Detect which cell encompasses the target text, then output its (x, y) center coordinate. 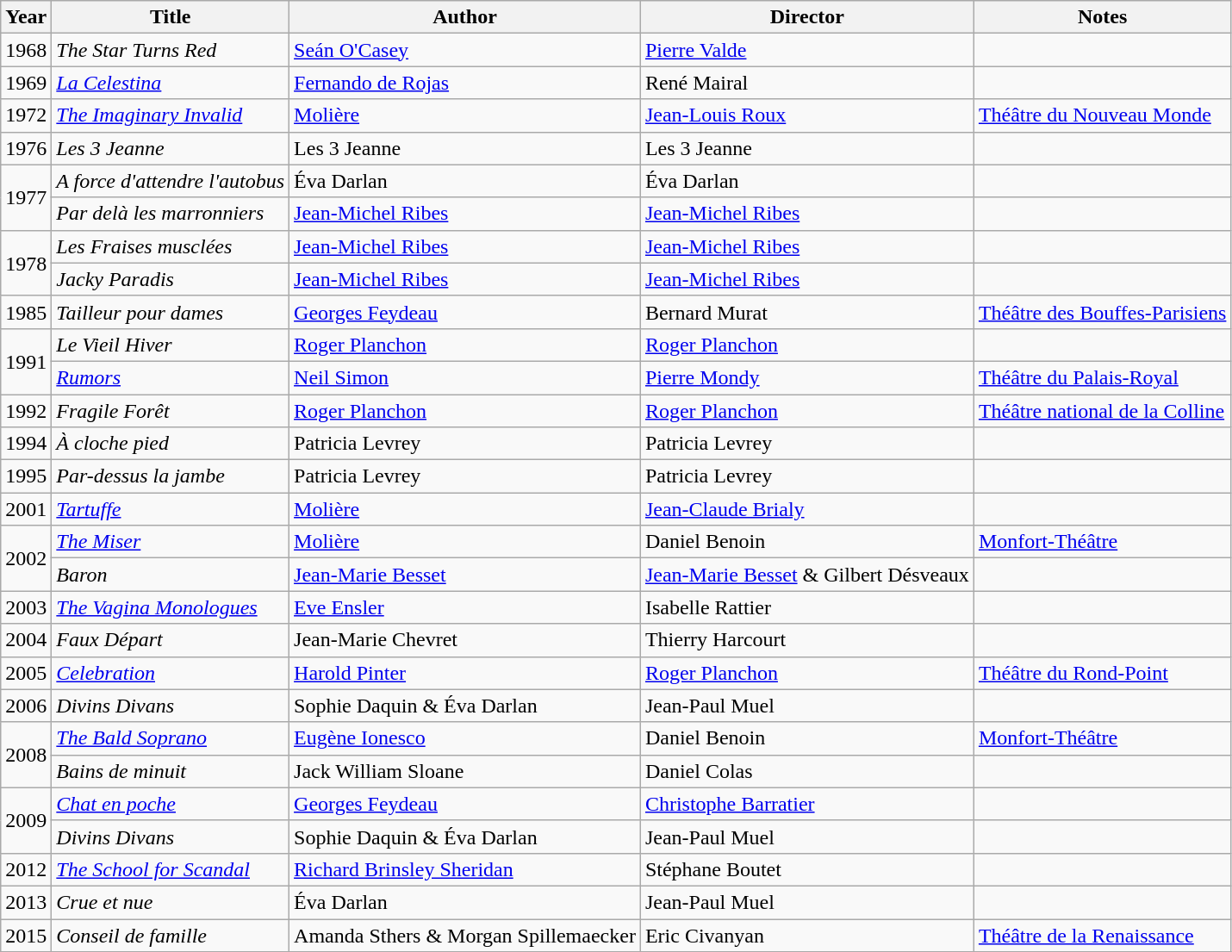
Bains de minuit (171, 771)
2004 (26, 640)
1985 (26, 312)
Théâtre du Nouveau Monde (1103, 115)
Conseil de famille (171, 935)
Le Vieil Hiver (171, 345)
Théâtre du Palais-Royal (1103, 377)
Par-dessus la jambe (171, 476)
Jack William Sloane (465, 771)
René Mairal (806, 83)
1978 (26, 263)
Théâtre national de la Colline (1103, 411)
2012 (26, 869)
Bernard Murat (806, 312)
Chat en poche (171, 804)
Title (171, 17)
2002 (26, 558)
1992 (26, 411)
Théâtre des Bouffes-Parisiens (1103, 312)
The School for Scandal (171, 869)
Jean-Claude Brialy (806, 509)
1994 (26, 444)
2003 (26, 607)
Christophe Barratier (806, 804)
1991 (26, 361)
Fragile Forêt (171, 411)
2001 (26, 509)
1977 (26, 197)
Isabelle Rattier (806, 607)
Jacky Paradis (171, 279)
1968 (26, 50)
Notes (1103, 17)
Author (465, 17)
Faux Départ (171, 640)
La Celestina (171, 83)
Les Fraises musclées (171, 246)
Amanda Sthers & Morgan Spillemaecker (465, 935)
Jean-Marie Besset & Gilbert Désveaux (806, 575)
Rumors (171, 377)
Eve Ensler (465, 607)
Théâtre du Rond-Point (1103, 673)
Year (26, 17)
Richard Brinsley Sheridan (465, 869)
Fernando de Rojas (465, 83)
Eric Civanyan (806, 935)
The Miser (171, 542)
2008 (26, 755)
1995 (26, 476)
Théâtre de la Renaissance (1103, 935)
2013 (26, 902)
2005 (26, 673)
1976 (26, 148)
Pierre Mondy (806, 377)
The Bald Soprano (171, 738)
Par delà les marronniers (171, 214)
2009 (26, 820)
Eugène Ionesco (465, 738)
Neil Simon (465, 377)
1972 (26, 115)
Pierre Valde (806, 50)
Crue et nue (171, 902)
The Vagina Monologues (171, 607)
Director (806, 17)
2006 (26, 706)
Celebration (171, 673)
Jean-Marie Besset (465, 575)
1969 (26, 83)
Daniel Colas (806, 771)
The Star Turns Red (171, 50)
Tartuffe (171, 509)
Seán O'Casey (465, 50)
Harold Pinter (465, 673)
A force d'attendre l'autobus (171, 181)
Baron (171, 575)
Jean-Louis Roux (806, 115)
Jean-Marie Chevret (465, 640)
Tailleur pour dames (171, 312)
À cloche pied (171, 444)
2015 (26, 935)
The Imaginary Invalid (171, 115)
Stéphane Boutet (806, 869)
Thierry Harcourt (806, 640)
